Find where the given text appears and provide that cell's center as (x, y) coordinate. 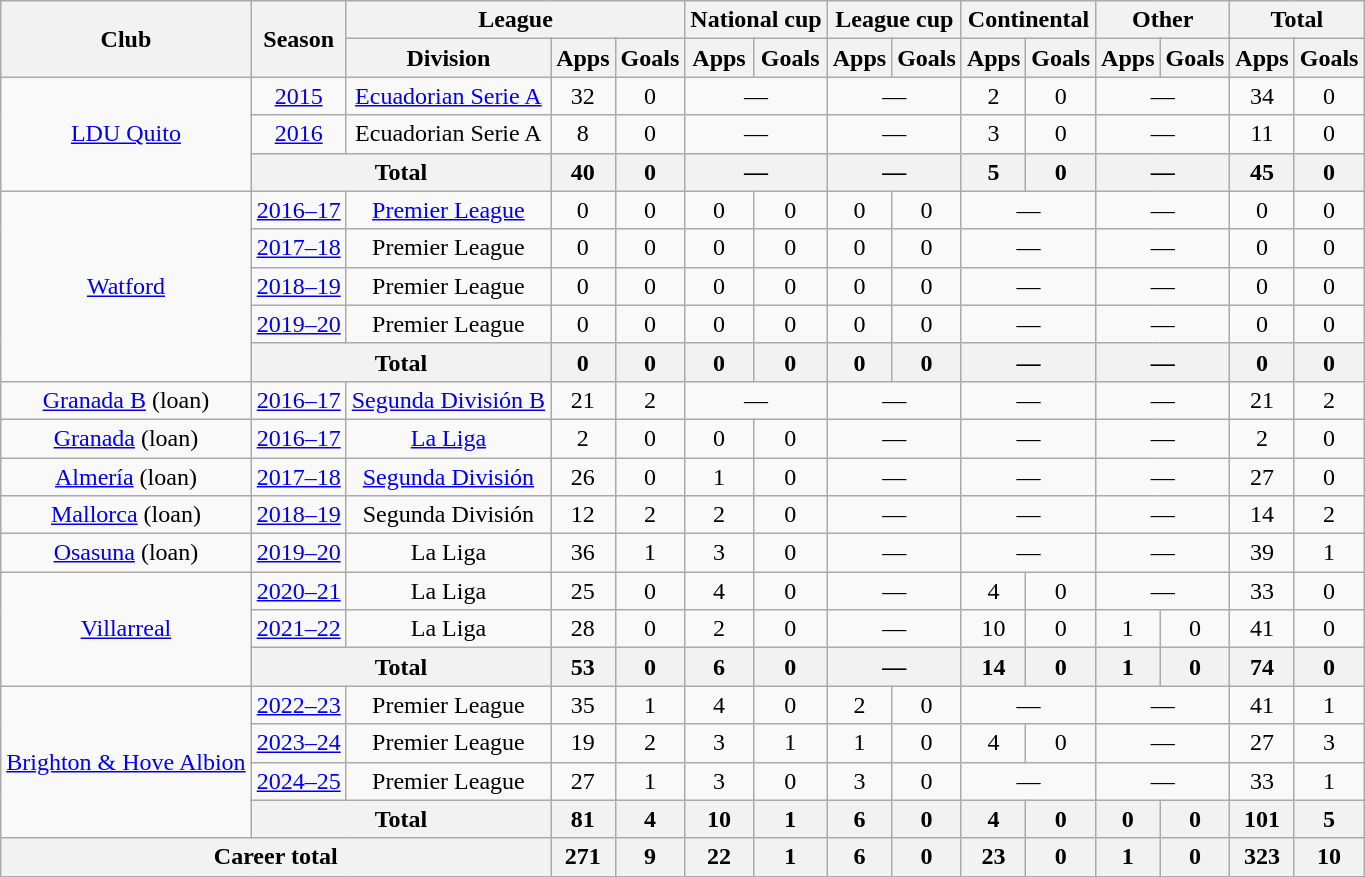
Granada B (loan) (126, 400)
2021–22 (298, 629)
101 (1262, 819)
45 (1262, 172)
28 (583, 629)
22 (719, 857)
2020–21 (298, 591)
9 (650, 857)
LDU Quito (126, 134)
National cup (756, 20)
34 (1262, 96)
12 (583, 515)
35 (583, 705)
Career total (276, 857)
323 (1262, 857)
36 (583, 553)
Season (298, 39)
81 (583, 819)
Granada (loan) (126, 438)
2022–23 (298, 705)
8 (583, 134)
26 (583, 477)
25 (583, 591)
Osasuna (loan) (126, 553)
Other (1163, 20)
Almería (loan) (126, 477)
League (516, 20)
Club (126, 39)
271 (583, 857)
23 (993, 857)
11 (1262, 134)
Villarreal (126, 629)
Mallorca (loan) (126, 515)
Brighton & Hove Albion (126, 762)
2015 (298, 96)
Division (448, 58)
Segunda División B (448, 400)
40 (583, 172)
2023–24 (298, 743)
Continental (1028, 20)
League cup (894, 20)
53 (583, 667)
32 (583, 96)
19 (583, 743)
2016 (298, 134)
2024–25 (298, 781)
74 (1262, 667)
Watford (126, 286)
39 (1262, 553)
